Capture the cell that displays the provided text and extract its (X, Y) central coordinate. 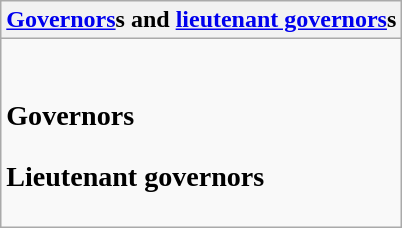
GovernorsLieutenant governors (202, 133)
Governorss and lieutenant governorss (202, 20)
